Locate the cell with the specified text and output its (X, Y) center coordinate. 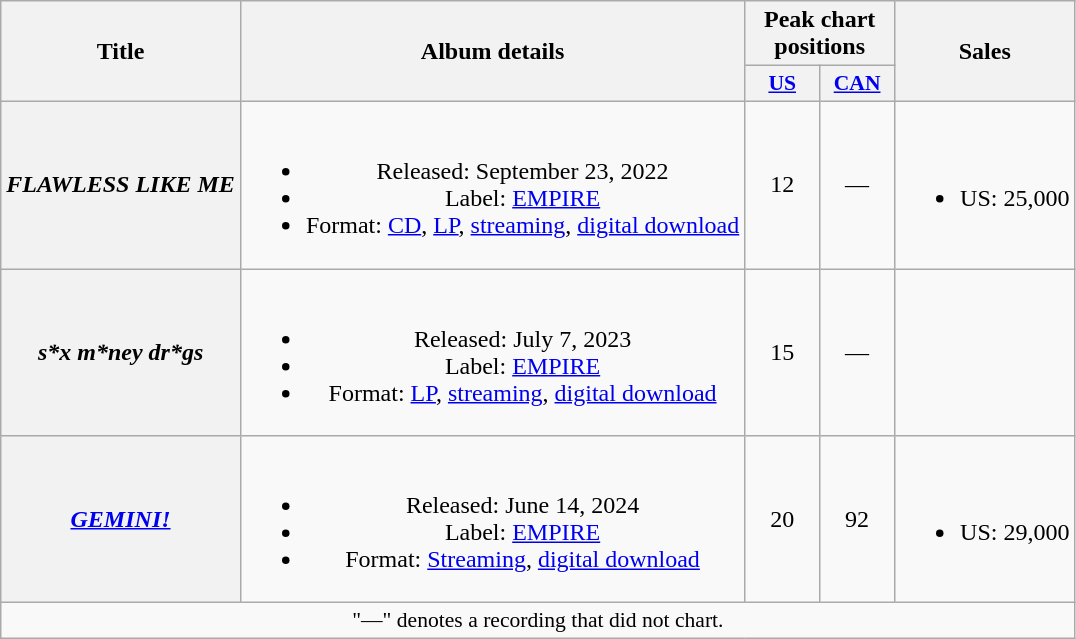
20 (782, 520)
15 (782, 352)
GEMINI! (121, 520)
Album details (492, 52)
US: 25,000 (985, 184)
Peak chart positions (820, 34)
US: 29,000 (985, 520)
12 (782, 184)
CAN (858, 84)
US (782, 84)
FLAWLESS LIKE ME (121, 184)
Title (121, 52)
Released: June 14, 2024Label: EMPIREFormat: Streaming, digital download (492, 520)
Sales (985, 52)
Released: July 7, 2023Label: EMPIREFormat: LP, streaming, digital download (492, 352)
Released: September 23, 2022Label: EMPIREFormat: CD, LP, streaming, digital download (492, 184)
s*x m*ney dr*gs (121, 352)
"—" denotes a recording that did not chart. (538, 621)
92 (858, 520)
